Locate the cell with the specified text and output its (X, Y) center coordinate. 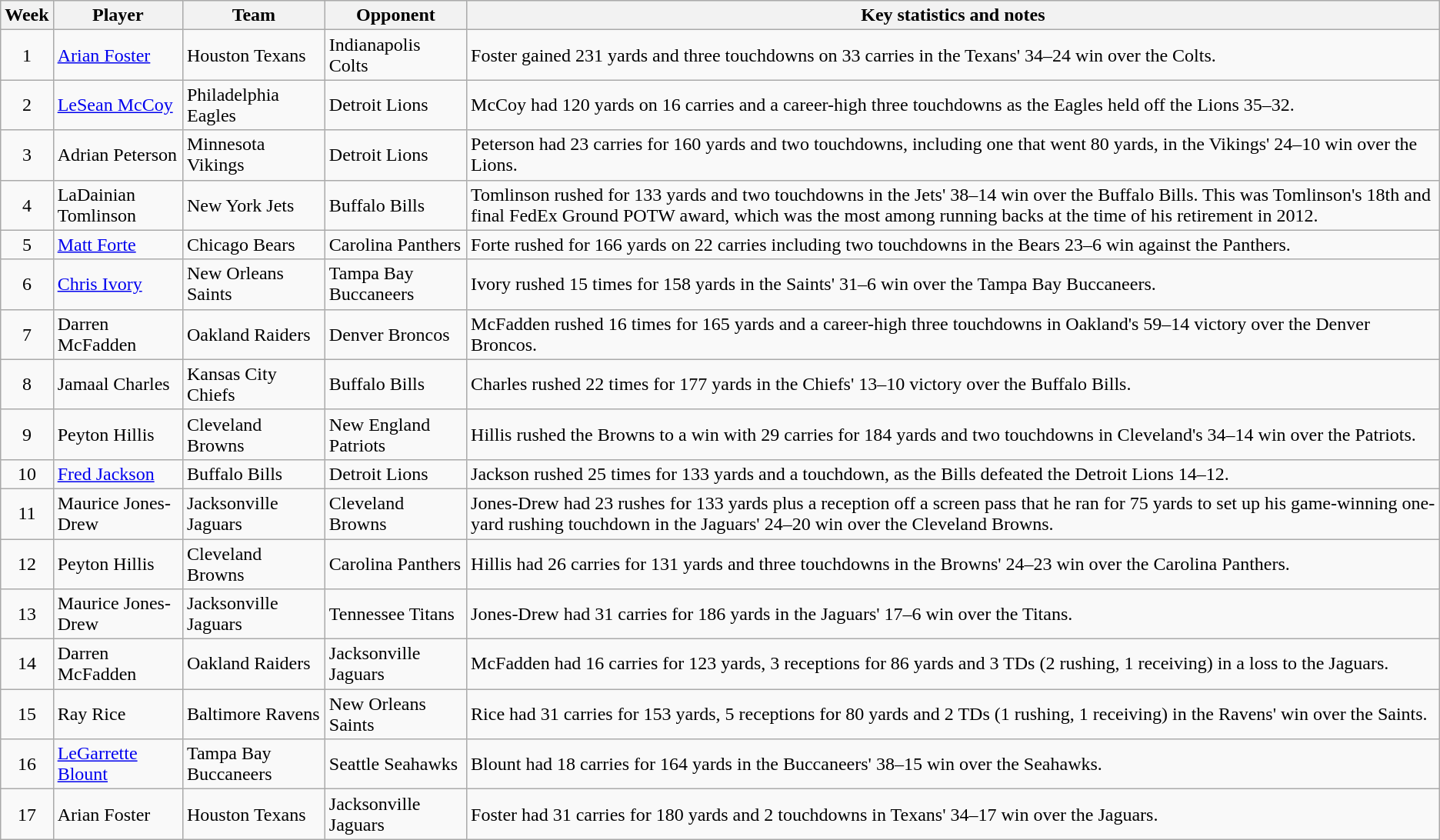
LeGarrette Blount (118, 765)
McFadden had 16 carries for 123 yards, 3 receptions for 86 yards and 3 TDs (2 rushing, 1 receiving) in a loss to the Jaguars. (954, 665)
1 (27, 55)
11 (27, 514)
Forte rushed for 166 yards on 22 carries including two touchdowns in the Bears 23–6 win against the Panthers. (954, 245)
Adrian Peterson (118, 155)
4 (27, 205)
8 (27, 385)
Seattle Seahawks (395, 765)
Jones-Drew had 31 carries for 186 yards in the Jaguars' 17–6 win over the Titans. (954, 614)
2 (27, 105)
Foster had 31 carries for 180 yards and 2 touchdowns in Texans' 34–17 win over the Jaguars. (954, 814)
Chris Ivory (118, 285)
Team (254, 15)
Tennessee Titans (395, 614)
17 (27, 814)
10 (27, 474)
Baltimore Ravens (254, 714)
3 (27, 155)
New England Patriots (395, 434)
Fred Jackson (118, 474)
Blount had 18 carries for 164 yards in the Buccaneers' 38–15 win over the Seahawks. (954, 765)
Ivory rushed 15 times for 158 yards in the Saints' 31–6 win over the Tampa Bay Buccaneers. (954, 285)
Key statistics and notes (954, 15)
9 (27, 434)
Minnesota Vikings (254, 155)
Rice had 31 carries for 153 yards, 5 receptions for 80 yards and 2 TDs (1 rushing, 1 receiving) in the Ravens' win over the Saints. (954, 714)
5 (27, 245)
LaDainian Tomlinson (118, 205)
Week (27, 15)
16 (27, 765)
Kansas City Chiefs (254, 385)
McFadden rushed 16 times for 165 yards and a career-high three touchdowns in Oakland's 59–14 victory over the Denver Broncos. (954, 334)
15 (27, 714)
12 (27, 563)
Hillis had 26 carries for 131 yards and three touchdowns in the Browns' 24–23 win over the Carolina Panthers. (954, 563)
13 (27, 614)
Denver Broncos (395, 334)
LeSean McCoy (118, 105)
14 (27, 665)
7 (27, 334)
Jackson rushed 25 times for 133 yards and a touchdown, as the Bills defeated the Detroit Lions 14–12. (954, 474)
Peterson had 23 carries for 160 yards and two touchdowns, including one that went 80 yards, in the Vikings' 24–10 win over the Lions. (954, 155)
Foster gained 231 yards and three touchdowns on 33 carries in the Texans' 34–24 win over the Colts. (954, 55)
Chicago Bears (254, 245)
6 (27, 285)
Indianapolis Colts (395, 55)
Player (118, 15)
Matt Forte (118, 245)
Hillis rushed the Browns to a win with 29 carries for 184 yards and two touchdowns in Cleveland's 34–14 win over the Patriots. (954, 434)
McCoy had 120 yards on 16 carries and a career-high three touchdowns as the Eagles held off the Lions 35–32. (954, 105)
New York Jets (254, 205)
Philadelphia Eagles (254, 105)
Charles rushed 22 times for 177 yards in the Chiefs' 13–10 victory over the Buffalo Bills. (954, 385)
Opponent (395, 15)
Ray Rice (118, 714)
Jamaal Charles (118, 385)
